For the text-containing cell, return its midpoint in (x, y) coordinate format. 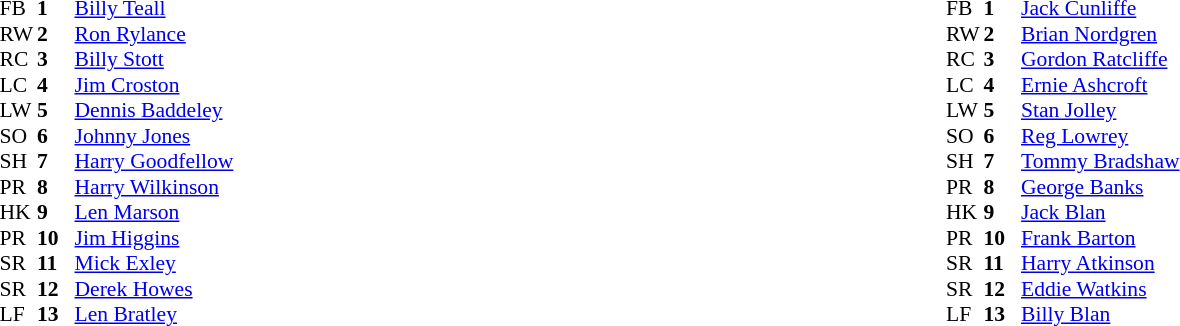
Tommy Bradshaw (1100, 161)
Jack Blan (1100, 213)
Billy Stott (154, 59)
Eddie Watkins (1100, 289)
Harry Wilkinson (154, 187)
Jim Higgins (154, 238)
Brian Nordgren (1100, 34)
Frank Barton (1100, 238)
Harry Atkinson (1100, 263)
Stan Jolley (1100, 111)
Mick Exley (154, 263)
Len Marson (154, 213)
Johnny Jones (154, 136)
Derek Howes (154, 289)
Ron Rylance (154, 34)
Gordon Ratcliffe (1100, 59)
Dennis Baddeley (154, 111)
Jim Croston (154, 85)
George Banks (1100, 187)
Reg Lowrey (1100, 136)
Ernie Ashcroft (1100, 85)
Harry Goodfellow (154, 161)
